Output the [x, y] coordinate of the center of the cell containing the given text.  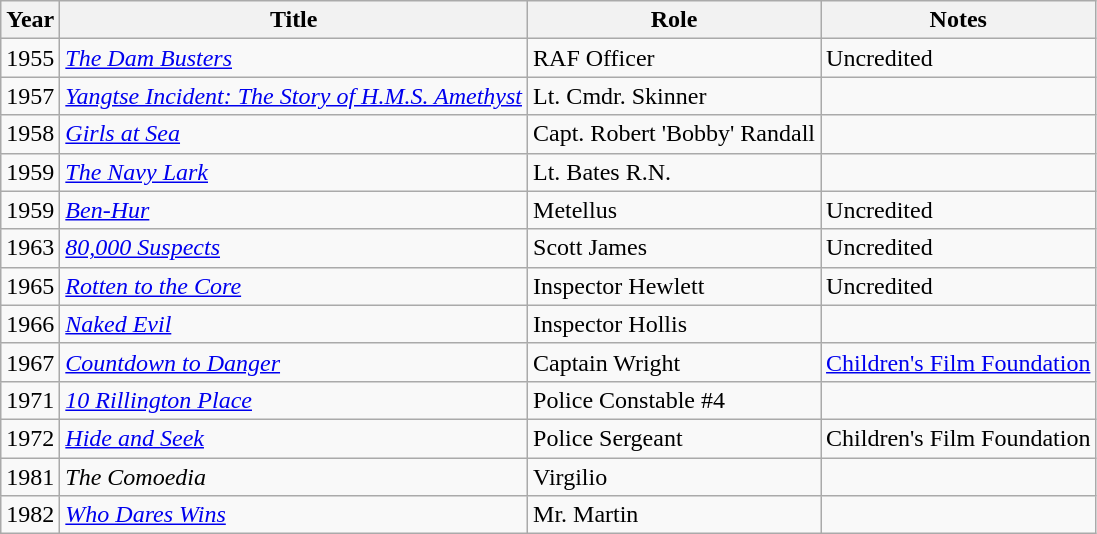
80,000 Suspects [294, 248]
1957 [30, 96]
Role [674, 20]
Inspector Hewlett [674, 286]
Yangtse Incident: The Story of H.M.S. Amethyst [294, 96]
Virgilio [674, 477]
The Dam Busters [294, 58]
Lt. Bates R.N. [674, 172]
Hide and Seek [294, 438]
Countdown to Danger [294, 362]
Captain Wright [674, 362]
Metellus [674, 210]
Notes [958, 20]
1966 [30, 324]
Ben-Hur [294, 210]
Who Dares Wins [294, 515]
Year [30, 20]
1955 [30, 58]
Girls at Sea [294, 134]
Rotten to the Core [294, 286]
Naked Evil [294, 324]
Capt. Robert 'Bobby' Randall [674, 134]
The Comoedia [294, 477]
Title [294, 20]
Police Sergeant [674, 438]
Scott James [674, 248]
1967 [30, 362]
RAF Officer [674, 58]
10 Rillington Place [294, 400]
1958 [30, 134]
1972 [30, 438]
1971 [30, 400]
Police Constable #4 [674, 400]
The Navy Lark [294, 172]
1981 [30, 477]
Mr. Martin [674, 515]
Inspector Hollis [674, 324]
1965 [30, 286]
1982 [30, 515]
Lt. Cmdr. Skinner [674, 96]
1963 [30, 248]
